Locate the cell with the specified text and output its [x, y] center coordinate. 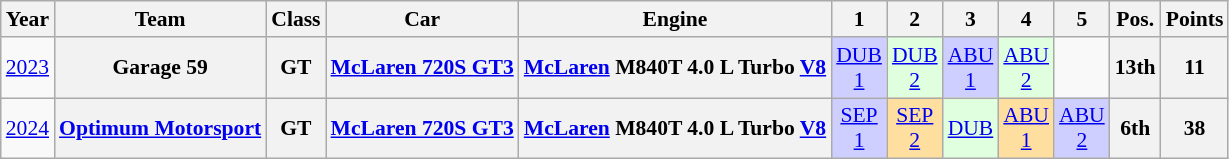
5 [1082, 19]
6th [1136, 128]
Car [422, 19]
SEP2 [915, 128]
2023 [28, 68]
DUB1 [859, 68]
Team [160, 19]
DUB [971, 128]
Class [296, 19]
13th [1136, 68]
2024 [28, 128]
Engine [675, 19]
11 [1195, 68]
Year [28, 19]
2 [915, 19]
SEP1 [859, 128]
Points [1195, 19]
DUB2 [915, 68]
Pos. [1136, 19]
38 [1195, 128]
1 [859, 19]
3 [971, 19]
Optimum Motorsport [160, 128]
4 [1026, 19]
Garage 59 [160, 68]
